For the text-containing cell, return its midpoint in (x, y) coordinate format. 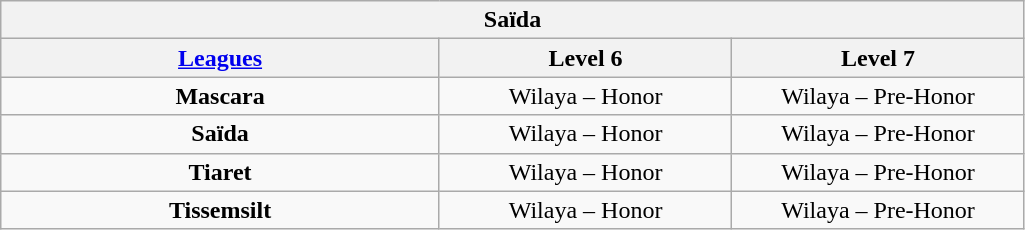
Level 6 (585, 58)
Leagues (220, 58)
Tiaret (220, 172)
Level 7 (878, 58)
Mascara (220, 96)
Tissemsilt (220, 210)
